Find where the given text appears and provide that cell's center as (X, Y) coordinate. 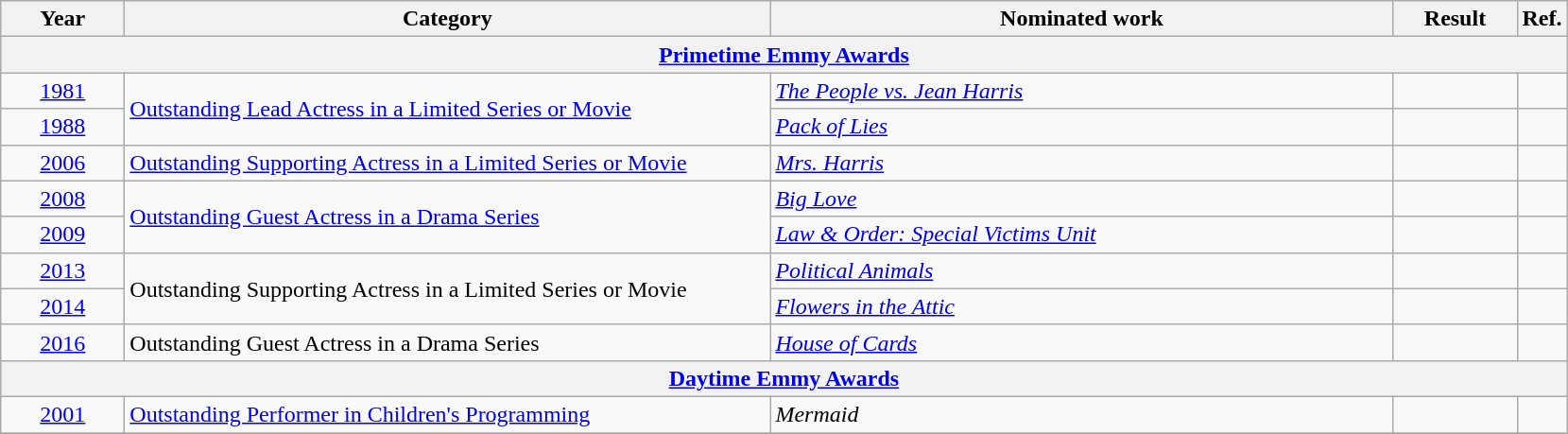
2006 (62, 163)
Ref. (1542, 19)
2009 (62, 234)
Law & Order: Special Victims Unit (1081, 234)
2016 (62, 342)
Mrs. Harris (1081, 163)
Outstanding Performer in Children's Programming (448, 414)
2014 (62, 306)
Outstanding Lead Actress in a Limited Series or Movie (448, 109)
Pack of Lies (1081, 127)
2008 (62, 199)
1981 (62, 91)
Nominated work (1081, 19)
Political Animals (1081, 270)
Primetime Emmy Awards (784, 55)
Flowers in the Attic (1081, 306)
Daytime Emmy Awards (784, 378)
The People vs. Jean Harris (1081, 91)
House of Cards (1081, 342)
Big Love (1081, 199)
2001 (62, 414)
Mermaid (1081, 414)
Year (62, 19)
2013 (62, 270)
Result (1456, 19)
Category (448, 19)
1988 (62, 127)
